Search for the cell housing the specified text and yield its (x, y) center coordinate. 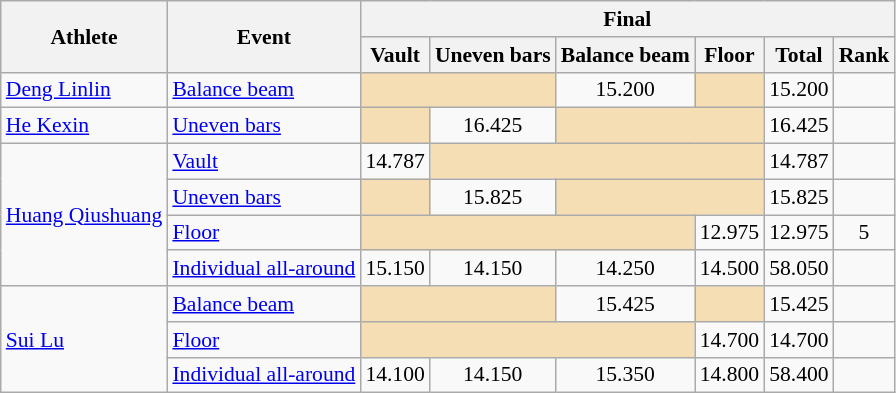
58.050 (798, 269)
Final (627, 19)
Total (798, 55)
Huang Qiushuang (84, 215)
14.100 (394, 375)
Athlete (84, 36)
14.800 (730, 375)
He Kexin (84, 126)
Sui Lu (84, 340)
Deng Linlin (84, 90)
Rank (864, 55)
14.500 (730, 269)
58.400 (798, 375)
15.350 (626, 375)
14.250 (626, 269)
Event (264, 36)
15.150 (394, 269)
5 (864, 233)
